Return (x, y) of the center of cell containing provided text 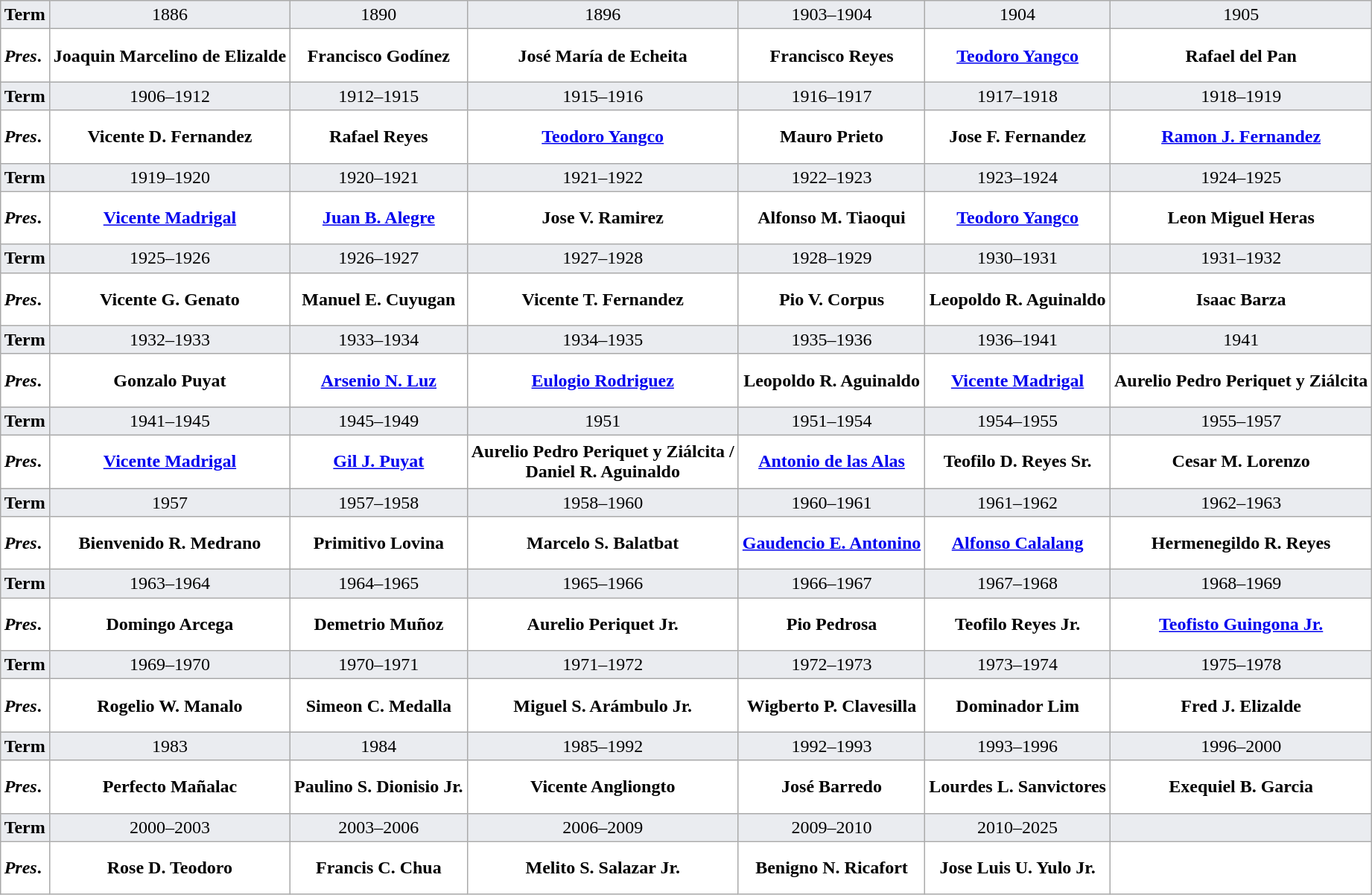
1925–1926 (170, 258)
1962–1963 (1241, 503)
1964–1965 (379, 584)
Ramon J. Fernandez (1241, 137)
Pio V. Corpus (831, 299)
1951–1954 (831, 421)
Pio Pedrosa (831, 624)
1965–1966 (603, 584)
1961–1962 (1017, 503)
Vicente D. Fernandez (170, 137)
1996–2000 (1241, 746)
1955–1957 (1241, 421)
Wigberto P. Clavesilla (831, 706)
Bienvenido R. Medrano (170, 544)
1967–1968 (1017, 584)
1924–1925 (1241, 177)
1933–1934 (379, 340)
1912–1915 (379, 96)
Teofilo Reyes Jr. (1017, 624)
Miguel S. Arámbulo Jr. (603, 706)
Eulogio Rodriguez (603, 380)
1993–1996 (1017, 746)
Vicente T. Fernandez (603, 299)
Jose V. Ramirez (603, 217)
1971–1972 (603, 665)
1960–1961 (831, 503)
Alfonso Calalang (1017, 544)
Gaudencio E. Antonino (831, 544)
Gonzalo Puyat (170, 380)
Simeon C. Medalla (379, 706)
1970–1971 (379, 665)
1886 (170, 15)
2000–2003 (170, 827)
1903–1904 (831, 15)
Francisco Reyes (831, 55)
1904 (1017, 15)
Dominador Lim (1017, 706)
Aurelio Periquet Jr. (603, 624)
Exequiel B. Garcia (1241, 786)
José Barredo (831, 786)
1936–1941 (1017, 340)
Fred J. Elizalde (1241, 706)
Aurelio Pedro Periquet y Ziálcita (1241, 380)
Paulino S. Dionisio Jr. (379, 786)
Antonio de las Alas (831, 462)
1923–1924 (1017, 177)
1915–1916 (603, 96)
Rogelio W. Manalo (170, 706)
Hermenegildo R. Reyes (1241, 544)
1969–1970 (170, 665)
1966–1967 (831, 584)
1983 (170, 746)
1919–1920 (170, 177)
1973–1974 (1017, 665)
Benigno N. Ricafort (831, 868)
1941 (1241, 340)
Demetrio Muñoz (379, 624)
Melito S. Salazar Jr. (603, 868)
1934–1935 (603, 340)
Primitivo Lovina (379, 544)
Gil J. Puyat (379, 462)
1975–1978 (1241, 665)
1958–1960 (603, 503)
1957–1958 (379, 503)
1972–1973 (831, 665)
Rafael Reyes (379, 137)
Alfonso M. Tiaoqui (831, 217)
1951 (603, 421)
1916–1917 (831, 96)
1931–1932 (1241, 258)
1890 (379, 15)
José María de Echeita (603, 55)
Joaquin Marcelino de Elizalde (170, 55)
1905 (1241, 15)
Mauro Prieto (831, 137)
Teofisto Guingona Jr. (1241, 624)
1935–1936 (831, 340)
1928–1929 (831, 258)
2009–2010 (831, 827)
Juan B. Alegre (379, 217)
2006–2009 (603, 827)
1920–1921 (379, 177)
1932–1933 (170, 340)
Francis C. Chua (379, 868)
1992–1993 (831, 746)
1968–1969 (1241, 584)
1985–1992 (603, 746)
1896 (603, 15)
Jose F. Fernandez (1017, 137)
Vicente G. Genato (170, 299)
Vicente Angliongto (603, 786)
1906–1912 (170, 96)
Francisco Godínez (379, 55)
1963–1964 (170, 584)
1926–1927 (379, 258)
Cesar M. Lorenzo (1241, 462)
2003–2006 (379, 827)
Aurelio Pedro Periquet y Ziálcita /Daniel R. Aguinaldo (603, 462)
1927–1928 (603, 258)
Teofilo D. Reyes Sr. (1017, 462)
Isaac Barza (1241, 299)
1921–1922 (603, 177)
Perfecto Mañalac (170, 786)
Rose D. Teodoro (170, 868)
Manuel E. Cuyugan (379, 299)
1922–1923 (831, 177)
Jose Luis U. Yulo Jr. (1017, 868)
1954–1955 (1017, 421)
Arsenio N. Luz (379, 380)
Rafael del Pan (1241, 55)
1918–1919 (1241, 96)
1945–1949 (379, 421)
Lourdes L. Sanvictores (1017, 786)
1984 (379, 746)
1930–1931 (1017, 258)
Domingo Arcega (170, 624)
Leon Miguel Heras (1241, 217)
1941–1945 (170, 421)
2010–2025 (1017, 827)
1957 (170, 503)
Marcelo S. Balatbat (603, 544)
1917–1918 (1017, 96)
